Return the (X, Y) coordinate for the center point of the cell that contains the specified text.  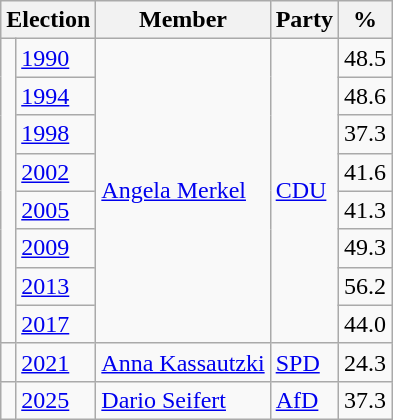
Dario Seifert (183, 400)
2009 (56, 248)
Member (183, 20)
2025 (56, 400)
2017 (56, 324)
48.5 (366, 58)
Election (48, 20)
% (366, 20)
41.6 (366, 172)
2002 (56, 172)
CDU (304, 191)
1998 (56, 134)
49.3 (366, 248)
Party (304, 20)
2013 (56, 286)
24.3 (366, 362)
SPD (304, 362)
1990 (56, 58)
56.2 (366, 286)
41.3 (366, 210)
2021 (56, 362)
Anna Kassautzki (183, 362)
Angela Merkel (183, 191)
1994 (56, 96)
AfD (304, 400)
48.6 (366, 96)
44.0 (366, 324)
2005 (56, 210)
